Provide the [X, Y] coordinate of the cell's center where the given text is located.  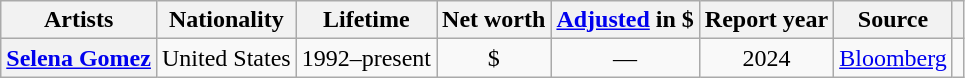
Report year [766, 20]
$ [494, 58]
— [625, 58]
Adjusted in $ [625, 20]
Bloomberg [894, 58]
Lifetime [366, 20]
Source [894, 20]
United States [226, 58]
Selena Gomez [79, 58]
1992–present [366, 58]
Nationality [226, 20]
Artists [79, 20]
2024 [766, 58]
Net worth [494, 20]
